Pinpoint the cell where the given text exists, returning its (X, Y) midpoint coordinate. 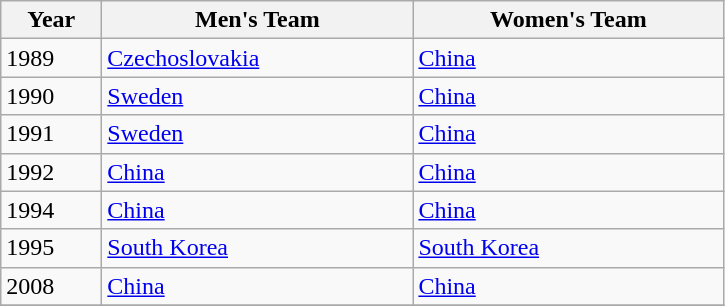
2008 (52, 286)
1991 (52, 134)
1994 (52, 210)
1992 (52, 172)
Women's Team (568, 20)
1989 (52, 58)
1995 (52, 248)
Year (52, 20)
Men's Team (258, 20)
Czechoslovakia (258, 58)
1990 (52, 96)
